Output the [X, Y] coordinate of the center of the cell containing the given text.  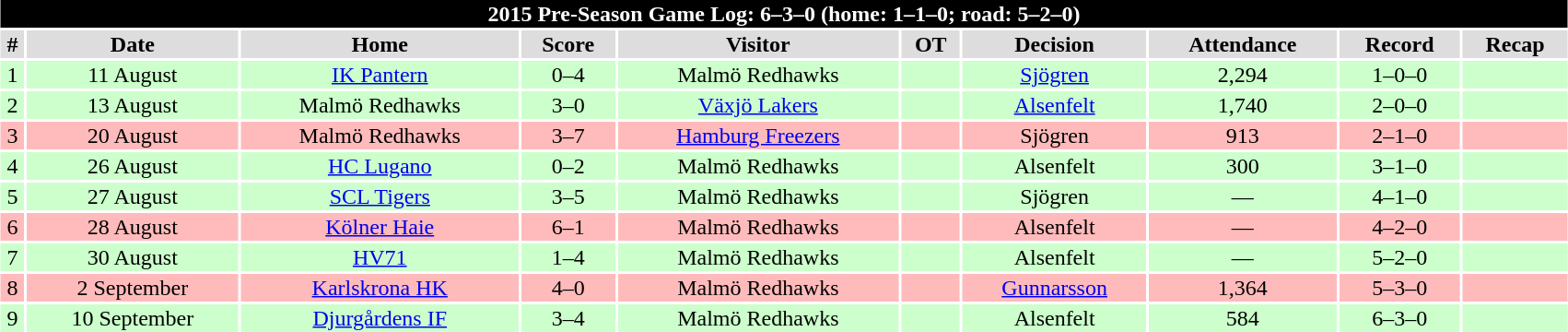
8 [13, 288]
6 [13, 227]
2 September [133, 288]
2,294 [1242, 75]
26 August [133, 166]
Attendance [1242, 44]
Växjö Lakers [757, 105]
Karlskrona HK [380, 288]
28 August [133, 227]
13 August [133, 105]
1,364 [1242, 288]
Record [1400, 44]
# [13, 44]
1,740 [1242, 105]
Kölner Haie [380, 227]
30 August [133, 257]
Date [133, 44]
Decision [1054, 44]
Visitor [757, 44]
3–7 [568, 136]
11 August [133, 75]
1–0–0 [1400, 75]
IK Pantern [380, 75]
0–4 [568, 75]
27 August [133, 196]
HV71 [380, 257]
SCL Tigers [380, 196]
Djurgårdens IF [380, 318]
4–1–0 [1400, 196]
3–5 [568, 196]
3–0 [568, 105]
10 September [133, 318]
5–3–0 [1400, 288]
4–2–0 [1400, 227]
2–0–0 [1400, 105]
Home [380, 44]
20 August [133, 136]
5 [13, 196]
5–2–0 [1400, 257]
2015 Pre-Season Game Log: 6–3–0 (home: 1–1–0; road: 5–2–0) [784, 14]
913 [1242, 136]
Gunnarsson [1054, 288]
Hamburg Freezers [757, 136]
6–3–0 [1400, 318]
Recap [1515, 44]
6–1 [568, 227]
0–2 [568, 166]
300 [1242, 166]
4–0 [568, 288]
HC Lugano [380, 166]
3–4 [568, 318]
3 [13, 136]
3–1–0 [1400, 166]
1 [13, 75]
OT [930, 44]
2–1–0 [1400, 136]
2 [13, 105]
584 [1242, 318]
7 [13, 257]
9 [13, 318]
Score [568, 44]
4 [13, 166]
1–4 [568, 257]
